Extract the [X, Y] coordinate from the center of the cell holding the provided text.  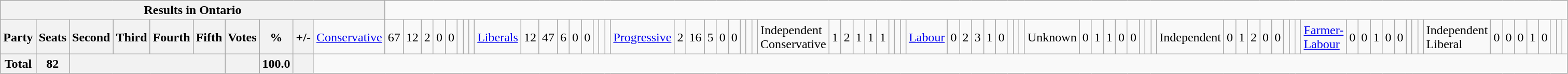
3 [977, 37]
Farmer-Labour [1324, 37]
Total [18, 64]
100.0 [276, 64]
67 [394, 37]
Fifth [209, 37]
82 [52, 64]
16 [695, 37]
5 [711, 37]
Conservative [349, 37]
Seats [52, 37]
Independent Liberal [1457, 37]
Fourth [171, 37]
6 [563, 37]
Liberals [498, 37]
Third [132, 37]
Labour [927, 37]
Party [18, 37]
47 [548, 37]
Unknown [1052, 37]
% [276, 37]
+/- [303, 37]
Progressive [642, 37]
Votes [242, 37]
Second [91, 37]
Results in Ontario [193, 10]
Independent [1190, 37]
Independent Conservative [793, 37]
